Output the (x, y) coordinate of the center of the cell containing the given text.  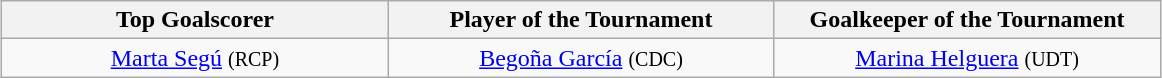
Goalkeeper of the Tournament (967, 20)
Marta Segú (RCP) (195, 58)
Top Goalscorer (195, 20)
Marina Helguera (UDT) (967, 58)
Player of the Tournament (581, 20)
Begoña García (CDC) (581, 58)
